Output the [X, Y] coordinate of the center of the cell containing the given text.  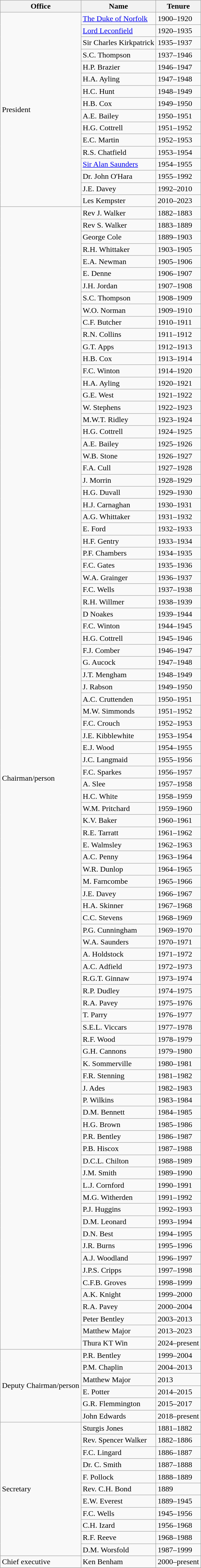
1958–1959 [178, 796]
F. Pollock [119, 1477]
H.C. White [119, 796]
J.M. Smith [119, 1173]
1962–1963 [178, 845]
H.C. Hunt [119, 91]
Name [119, 6]
1959–1960 [178, 808]
1936–1937 [178, 578]
Rev S. Walker [119, 225]
1933–1934 [178, 541]
P. Wilkins [119, 1100]
1935–1936 [178, 565]
J.T. Mengham [119, 675]
E. Potter [119, 1392]
1975–1976 [178, 1003]
C.F.B. Groves [119, 1282]
1910–1911 [178, 322]
2018–present [178, 1416]
P.J. Huggins [119, 1209]
1983–1984 [178, 1100]
M.G. Witherden [119, 1197]
A. Holdstock [119, 954]
1968–1988 [178, 1538]
Sir Charles Kirkpatrick [119, 43]
1927–1928 [178, 468]
J.C. Langmaid [119, 760]
W. Stephens [119, 407]
D.N. Best [119, 1234]
A. Slee [119, 784]
1961–1962 [178, 833]
1882–1886 [178, 1440]
1934–1935 [178, 553]
2000–present [178, 1562]
E. Ford [119, 529]
1912–1913 [178, 346]
Rev. Spencer Walker [119, 1440]
1988–1989 [178, 1161]
Ken Benham [119, 1562]
1992–1993 [178, 1209]
H.J. Carnaghan [119, 504]
F.C. Sparkes [119, 772]
W.A. Saunders [119, 942]
1900–1920 [178, 19]
1922–1923 [178, 407]
1939–1944 [178, 614]
K. Sommerville [119, 1064]
K.V. Baker [119, 821]
A.K. Knight [119, 1294]
1986–1987 [178, 1137]
H.G. Brown [119, 1124]
P.B. Hiscox [119, 1149]
1881–1882 [178, 1428]
R.G.T. Ginnaw [119, 979]
G.T. Apps [119, 346]
P.F. Chambers [119, 553]
1937–1946 [178, 55]
1905–1906 [178, 261]
1997–1998 [178, 1270]
Lord Leconfield [119, 31]
1926–1927 [178, 456]
1964–1965 [178, 869]
Dr. C. Smith [119, 1465]
D Noakes [119, 614]
1928–1929 [178, 480]
Deputy Chairman/person [41, 1386]
1920–1921 [178, 383]
G.R. Flemmington [119, 1404]
1990–1991 [178, 1185]
1989–1990 [178, 1173]
J. Ades [119, 1088]
P.G. Cunningham [119, 930]
H.F. Gentry [119, 541]
Secretary [41, 1489]
1963–1964 [178, 857]
E.J. Wood [119, 748]
1921–1922 [178, 395]
1991–1992 [178, 1197]
Office [41, 6]
1995–1996 [178, 1246]
R.N. Collins [119, 334]
John Edwards [119, 1416]
R.E. Tarratt [119, 833]
1908–1909 [178, 298]
1966–1967 [178, 893]
1972–1973 [178, 966]
E.A. Newman [119, 261]
1981–1982 [178, 1076]
1987–1988 [178, 1149]
1906–1907 [178, 274]
1973–1974 [178, 979]
Chief executive [41, 1562]
1978–1979 [178, 1039]
1889 [178, 1489]
D.M. Bennett [119, 1112]
C.C. Stevens [119, 918]
R.H. Willmer [119, 602]
E. Walmsley [119, 845]
1909–1910 [178, 310]
1956–1957 [178, 772]
R.S. Chatfield [119, 152]
E.C. Martin [119, 140]
Sturgis Jones [119, 1428]
Sir Alan Saunders [119, 164]
Tenure [178, 6]
A.G. Whittaker [119, 517]
1931–1932 [178, 517]
M.W.T. Ridley [119, 420]
E.W. Everest [119, 1501]
1985–1986 [178, 1124]
P.M. Chaplin [119, 1367]
1957–1958 [178, 784]
R.F. Wood [119, 1039]
1955–1956 [178, 760]
Rev J. Walker [119, 213]
1967–1968 [178, 905]
T. Parry [119, 1015]
1955–1992 [178, 177]
F.C. Lingard [119, 1452]
D.M. Leonard [119, 1222]
F.C. Gates [119, 565]
A.C. Cruttenden [119, 699]
J. Morrin [119, 480]
1984–1985 [178, 1112]
E. Denne [119, 274]
President [41, 110]
1977–1978 [178, 1027]
G. Aucock [119, 663]
C.F. Butcher [119, 322]
L.J. Cornford [119, 1185]
1971–1972 [178, 954]
A.C. Penny [119, 857]
1996–1997 [178, 1258]
1969–1970 [178, 930]
J.H. Jordan [119, 286]
2003–2013 [178, 1319]
H.G. Duvall [119, 492]
M.W. Simmonds [119, 711]
H.A. Skinner [119, 905]
M. Farncombe [119, 881]
1960–1961 [178, 821]
2013–2023 [178, 1331]
1887–1888 [178, 1465]
W.A. Grainger [119, 578]
1987–1999 [178, 1550]
1932–1933 [178, 529]
2024–present [178, 1343]
A.J. Woodland [119, 1258]
1883–1889 [178, 225]
1903–1905 [178, 249]
1938–1939 [178, 602]
2014–2015 [178, 1392]
Rev. C.H. Bond [119, 1489]
1993–1994 [178, 1222]
1937–1938 [178, 590]
2004–2013 [178, 1367]
1980–1981 [178, 1064]
1923–1924 [178, 420]
D.C.L. Chilton [119, 1161]
1979–1980 [178, 1051]
2013 [178, 1380]
F.C. Crouch [119, 723]
2010–2023 [178, 201]
G.H. Cannons [119, 1051]
J.P.S. Cripps [119, 1270]
1944–1945 [178, 626]
1999–2004 [178, 1355]
1888–1889 [178, 1477]
1970–1971 [178, 942]
F.A. Cull [119, 468]
1945–1946 [178, 638]
1999–2000 [178, 1294]
1982–1983 [178, 1088]
1994–1995 [178, 1234]
J. Rabson [119, 687]
D.M. Worsfold [119, 1550]
1924–1925 [178, 432]
1889–1903 [178, 237]
2015–2017 [178, 1404]
1889–1945 [178, 1501]
1930–1931 [178, 504]
J.R. Burns [119, 1246]
1968–1969 [178, 918]
R.F. Reeve [119, 1538]
W.R. Dunlop [119, 869]
1998–1999 [178, 1282]
George Cole [119, 237]
W.O. Norman [119, 310]
Les Kempster [119, 201]
1911–1912 [178, 334]
Thura KT Win [119, 1343]
G.E. West [119, 395]
1920–1935 [178, 31]
1956–1968 [178, 1526]
1935–1937 [178, 43]
S.E.L. Viccars [119, 1027]
1886–1887 [178, 1452]
W.B. Stone [119, 456]
1945–1956 [178, 1513]
R.P. Dudley [119, 991]
H.P. Brazier [119, 67]
1976–1977 [178, 1015]
1974–1975 [178, 991]
1925–1926 [178, 444]
J.E. Kibblewhite [119, 735]
2000–2004 [178, 1307]
1965–1966 [178, 881]
1992–2010 [178, 189]
F.R. Stenning [119, 1076]
R.H. Whittaker [119, 249]
1929–1930 [178, 492]
1907–1908 [178, 286]
W.M. Pritchard [119, 808]
Chairman/person [41, 778]
1882–1883 [178, 213]
The Duke of Norfolk [119, 19]
C.H. Izard [119, 1526]
Peter Bentley [119, 1319]
A.C. Adfield [119, 966]
Dr. John O'Hara [119, 177]
1913–1914 [178, 359]
F.J. Comber [119, 650]
1914–1920 [178, 371]
